Determine the (x, y) coordinate at the center of the cell enclosing the given text.  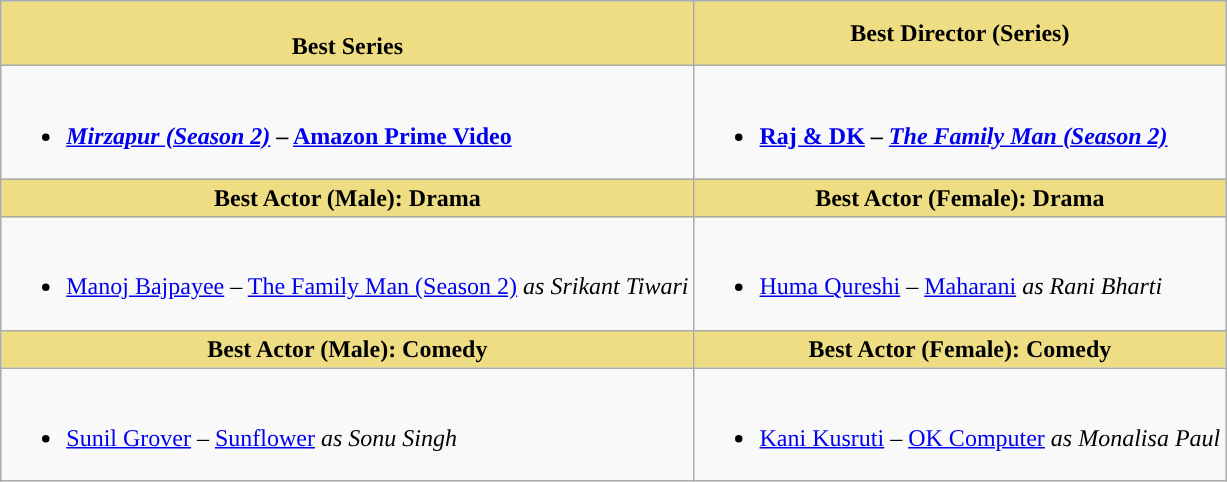
Mirzapur (Season 2) – Amazon Prime Video (348, 122)
Sunil Grover – Sunflower as Sonu Singh (348, 424)
Kani Kusruti – OK Computer as Monalisa Paul (960, 424)
Raj & DK – The Family Man (Season 2) (960, 122)
Best Director (Series) (960, 34)
Best Actor (Female): Drama (960, 198)
Manoj Bajpayee – The Family Man (Season 2) as Srikant Tiwari (348, 274)
Best Actor (Female): Comedy (960, 349)
Best Actor (Male): Comedy (348, 349)
Huma Qureshi – Maharani as Rani Bharti (960, 274)
Best Series (348, 34)
Best Actor (Male): Drama (348, 198)
